Extract the (x, y) coordinate from the center of the cell holding the provided text.  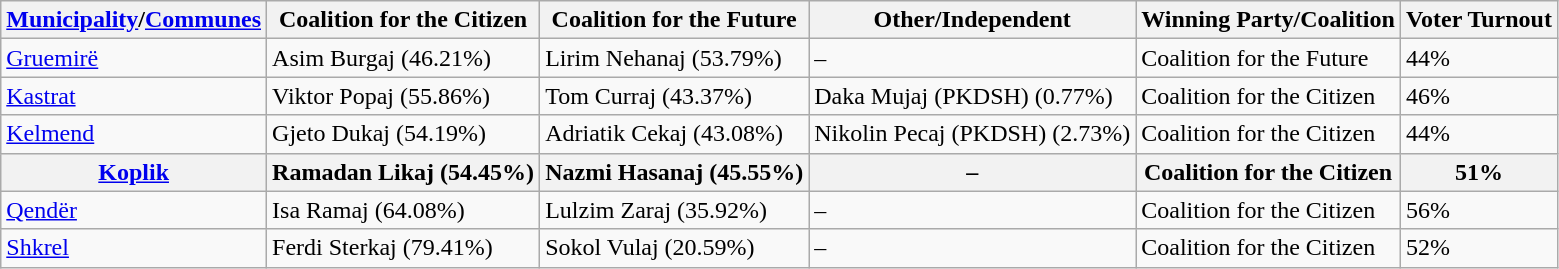
Gruemirë (134, 58)
Shkrel (134, 248)
Winning Party/Coalition (1268, 20)
Other/Independent (972, 20)
Nazmi Hasanaj (45.55%) (674, 172)
Gjeto Dukaj (54.19%) (404, 134)
Sokol Vulaj (20.59%) (674, 248)
Voter Turnout (1478, 20)
56% (1478, 210)
Viktor Popaj (55.86%) (404, 96)
Adriatik Cekaj (43.08%) (674, 134)
Koplik (134, 172)
Ramadan Likaj (54.45%) (404, 172)
Kastrat (134, 96)
Daka Mujaj (PKDSH) (0.77%) (972, 96)
Nikolin Pecaj (PKDSH) (2.73%) (972, 134)
Ferdi Sterkaj (79.41%) (404, 248)
Lirim Nehanaj (53.79%) (674, 58)
Isa Ramaj (64.08%) (404, 210)
Municipality/Communes (134, 20)
Kelmend (134, 134)
Lulzim Zaraj (35.92%) (674, 210)
46% (1478, 96)
Asim Burgaj (46.21%) (404, 58)
Tom Curraj (43.37%) (674, 96)
51% (1478, 172)
Qendër (134, 210)
52% (1478, 248)
